Scan for the cell matching the given text and deliver its (x, y) coordinate at center. 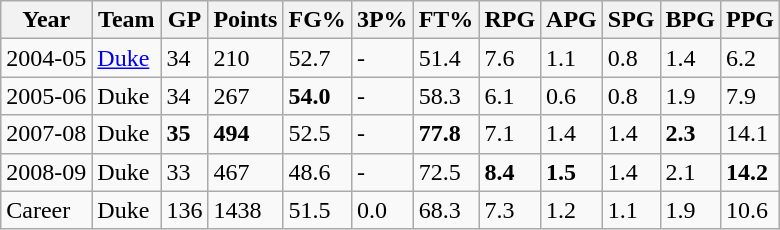
2005-06 (46, 96)
Career (46, 210)
Team (126, 20)
Points (246, 20)
GP (184, 20)
FG% (317, 20)
54.0 (317, 96)
14.2 (750, 172)
SPG (631, 20)
6.1 (510, 96)
210 (246, 58)
FT% (446, 20)
PPG (750, 20)
77.8 (446, 134)
BPG (690, 20)
7.6 (510, 58)
Year (46, 20)
51.5 (317, 210)
267 (246, 96)
35 (184, 134)
APG (572, 20)
58.3 (446, 96)
8.4 (510, 172)
136 (184, 210)
0.6 (572, 96)
1.2 (572, 210)
7.1 (510, 134)
1438 (246, 210)
2007-08 (46, 134)
52.7 (317, 58)
467 (246, 172)
3P% (382, 20)
1.5 (572, 172)
0.0 (382, 210)
14.1 (750, 134)
48.6 (317, 172)
72.5 (446, 172)
2008-09 (46, 172)
7.3 (510, 210)
2.1 (690, 172)
2004-05 (46, 58)
494 (246, 134)
RPG (510, 20)
33 (184, 172)
10.6 (750, 210)
6.2 (750, 58)
7.9 (750, 96)
51.4 (446, 58)
52.5 (317, 134)
2.3 (690, 134)
68.3 (446, 210)
